Pinpoint the cell where the given text exists, returning its (X, Y) midpoint coordinate. 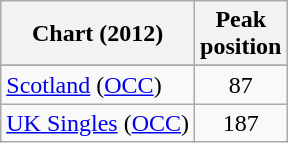
Peakposition (241, 34)
87 (241, 85)
Scotland (OCC) (98, 85)
Chart (2012) (98, 34)
187 (241, 123)
UK Singles (OCC) (98, 123)
